Determine the [x, y] coordinate at the center of the cell enclosing the given text.  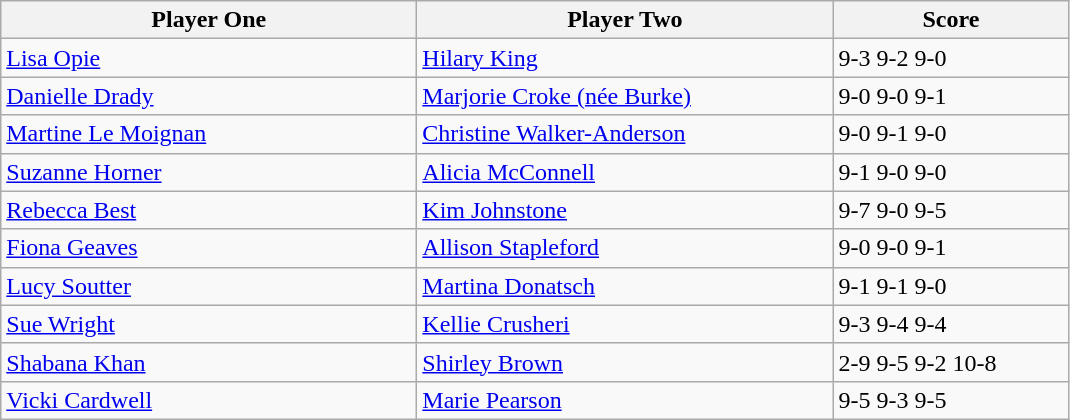
Hilary King [625, 58]
Suzanne Horner [209, 172]
Martina Donatsch [625, 286]
Lucy Soutter [209, 286]
Player Two [625, 20]
Lisa Opie [209, 58]
Alicia McConnell [625, 172]
Score [951, 20]
9-5 9-3 9-5 [951, 400]
9-7 9-0 9-5 [951, 210]
9-3 9-2 9-0 [951, 58]
9-1 9-1 9-0 [951, 286]
2-9 9-5 9-2 10-8 [951, 362]
Allison Stapleford [625, 248]
9-3 9-4 9-4 [951, 324]
Kim Johnstone [625, 210]
9-1 9-0 9-0 [951, 172]
Martine Le Moignan [209, 134]
Vicki Cardwell [209, 400]
Marie Pearson [625, 400]
Kellie Crusheri [625, 324]
Player One [209, 20]
Sue Wright [209, 324]
Shabana Khan [209, 362]
Rebecca Best [209, 210]
Shirley Brown [625, 362]
9-0 9-1 9-0 [951, 134]
Marjorie Croke (née Burke) [625, 96]
Danielle Drady [209, 96]
Christine Walker-Anderson [625, 134]
Fiona Geaves [209, 248]
